Pinpoint the cell where the given text exists, returning its [x, y] midpoint coordinate. 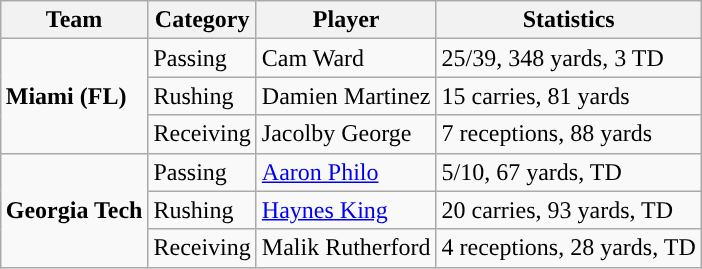
Cam Ward [346, 58]
5/10, 67 yards, TD [568, 172]
Team [74, 20]
15 carries, 81 yards [568, 96]
Georgia Tech [74, 210]
4 receptions, 28 yards, TD [568, 248]
Aaron Philo [346, 172]
Haynes King [346, 210]
Category [202, 20]
20 carries, 93 yards, TD [568, 210]
Player [346, 20]
Statistics [568, 20]
Damien Martinez [346, 96]
7 receptions, 88 yards [568, 134]
Miami (FL) [74, 96]
Malik Rutherford [346, 248]
Jacolby George [346, 134]
25/39, 348 yards, 3 TD [568, 58]
